For the text-containing cell, return its midpoint in (x, y) coordinate format. 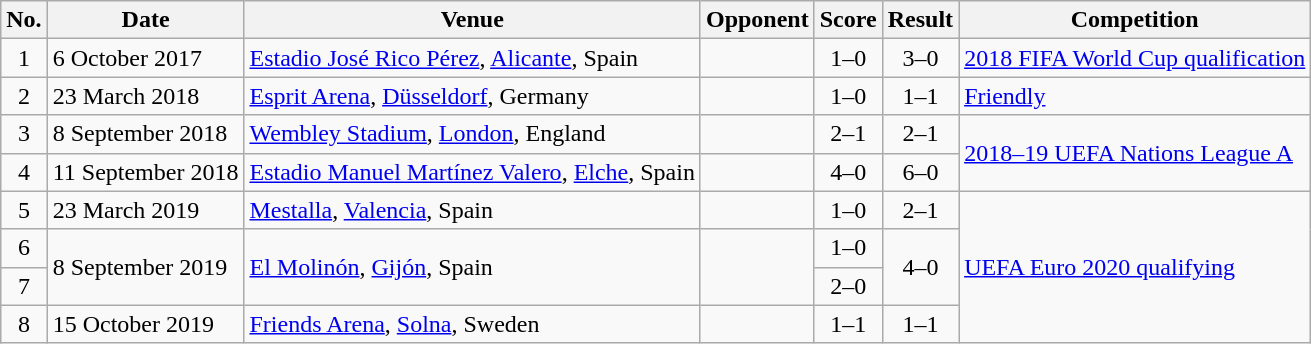
7 (24, 286)
2 (24, 96)
2018–19 UEFA Nations League A (1135, 153)
Result (920, 20)
8 September 2018 (146, 134)
Venue (472, 20)
Opponent (757, 20)
3–0 (920, 58)
4 (24, 172)
1 (24, 58)
UEFA Euro 2020 qualifying (1135, 267)
Estadio José Rico Pérez, Alicante, Spain (472, 58)
3 (24, 134)
Date (146, 20)
Estadio Manuel Martínez Valero, Elche, Spain (472, 172)
23 March 2018 (146, 96)
No. (24, 20)
8 September 2019 (146, 267)
El Molinón, Gijón, Spain (472, 267)
8 (24, 324)
Mestalla, Valencia, Spain (472, 210)
Friendly (1135, 96)
Competition (1135, 20)
2–0 (848, 286)
15 October 2019 (146, 324)
6 (24, 248)
23 March 2019 (146, 210)
2018 FIFA World Cup qualification (1135, 58)
Score (848, 20)
6–0 (920, 172)
11 September 2018 (146, 172)
Esprit Arena, Düsseldorf, Germany (472, 96)
6 October 2017 (146, 58)
Friends Arena, Solna, Sweden (472, 324)
Wembley Stadium, London, England (472, 134)
5 (24, 210)
